Output the (x, y) coordinate of the center of the cell containing the given text.  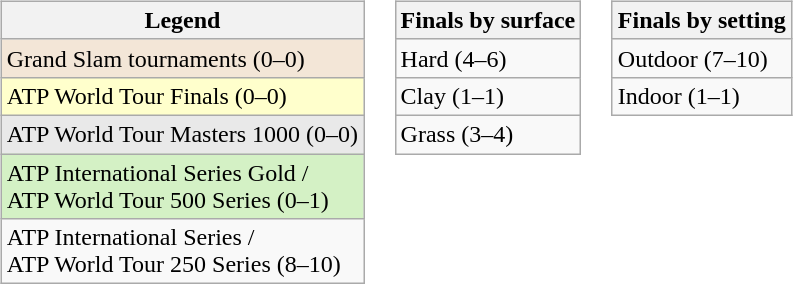
Grass (3–4) (488, 134)
Finals by surface (488, 20)
Finals by setting (702, 20)
ATP World Tour Finals (0–0) (182, 96)
Legend (182, 20)
Hard (4–6) (488, 58)
Outdoor (7–10) (702, 58)
Indoor (1–1) (702, 96)
ATP World Tour Masters 1000 (0–0) (182, 134)
ATP International Series / ATP World Tour 250 Series (8–10) (182, 252)
Grand Slam tournaments (0–0) (182, 58)
ATP International Series Gold / ATP World Tour 500 Series (0–1) (182, 186)
Clay (1–1) (488, 96)
